Output the (X, Y) coordinate of the center of the cell containing the given text.  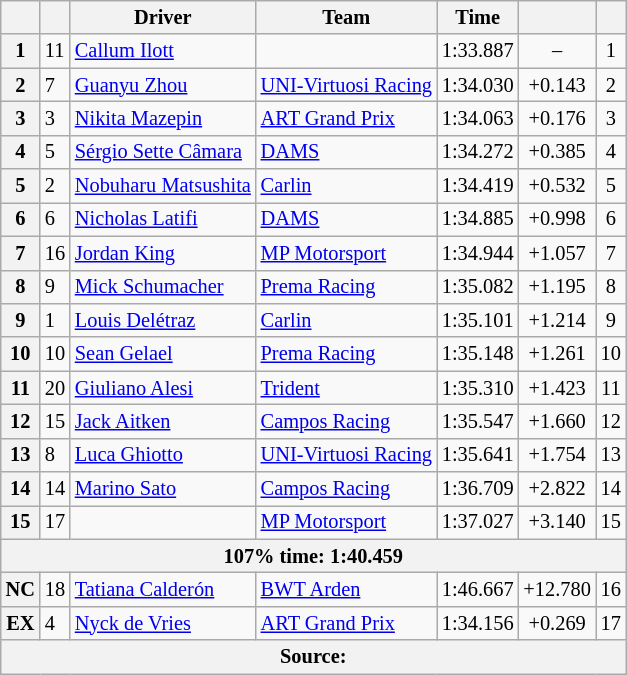
+1.754 (556, 455)
+2.822 (556, 489)
1:34.944 (478, 253)
20 (55, 388)
1:37.027 (478, 522)
18 (55, 589)
Sean Gelael (163, 354)
EX (20, 623)
1:34.063 (478, 118)
Louis Delétraz (163, 320)
+1.214 (556, 320)
Source: (314, 657)
Team (346, 17)
1:35.641 (478, 455)
Luca Ghiotto (163, 455)
Driver (163, 17)
1:35.101 (478, 320)
+1.261 (556, 354)
Nikita Mazepin (163, 118)
1:35.082 (478, 287)
1:33.887 (478, 51)
Nyck de Vries (163, 623)
+0.385 (556, 152)
1:34.419 (478, 186)
+0.998 (556, 219)
1:35.310 (478, 388)
1:46.667 (478, 589)
Callum Ilott (163, 51)
+12.780 (556, 589)
1:34.272 (478, 152)
Jack Aitken (163, 421)
+0.269 (556, 623)
Time (478, 17)
1:35.547 (478, 421)
– (556, 51)
1:34.030 (478, 85)
1:34.885 (478, 219)
Tatiana Calderón (163, 589)
+1.057 (556, 253)
Marino Sato (163, 489)
+1.423 (556, 388)
Jordan King (163, 253)
+0.532 (556, 186)
Giuliano Alesi (163, 388)
1:36.709 (478, 489)
Mick Schumacher (163, 287)
BWT Arden (346, 589)
+1.660 (556, 421)
107% time: 1:40.459 (314, 556)
Trident (346, 388)
+1.195 (556, 287)
+0.143 (556, 85)
Nobuharu Matsushita (163, 186)
1:34.156 (478, 623)
+0.176 (556, 118)
+3.140 (556, 522)
Nicholas Latifi (163, 219)
1:35.148 (478, 354)
NC (20, 589)
Guanyu Zhou (163, 85)
Sérgio Sette Câmara (163, 152)
